Output the (X, Y) coordinate of the center of the cell containing the given text.  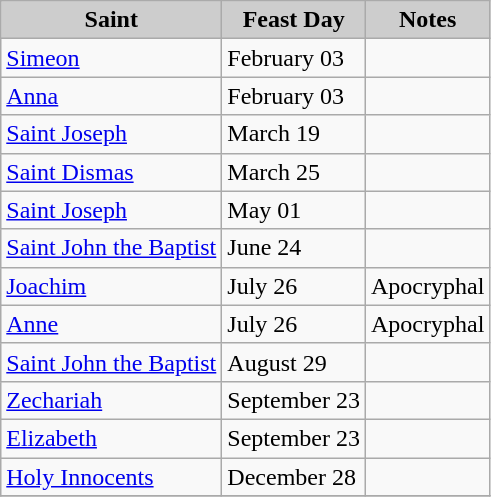
June 24 (294, 248)
Simeon (112, 58)
Anne (112, 324)
Anna (112, 96)
May 01 (294, 210)
December 28 (294, 477)
Saint (112, 20)
Joachim (112, 286)
Feast Day (294, 20)
March 19 (294, 134)
August 29 (294, 362)
Elizabeth (112, 438)
Notes (428, 20)
Saint Dismas (112, 172)
Zechariah (112, 400)
March 25 (294, 172)
Holy Innocents (112, 477)
